Return the (X, Y) coordinate for the center point of the cell that contains the specified text.  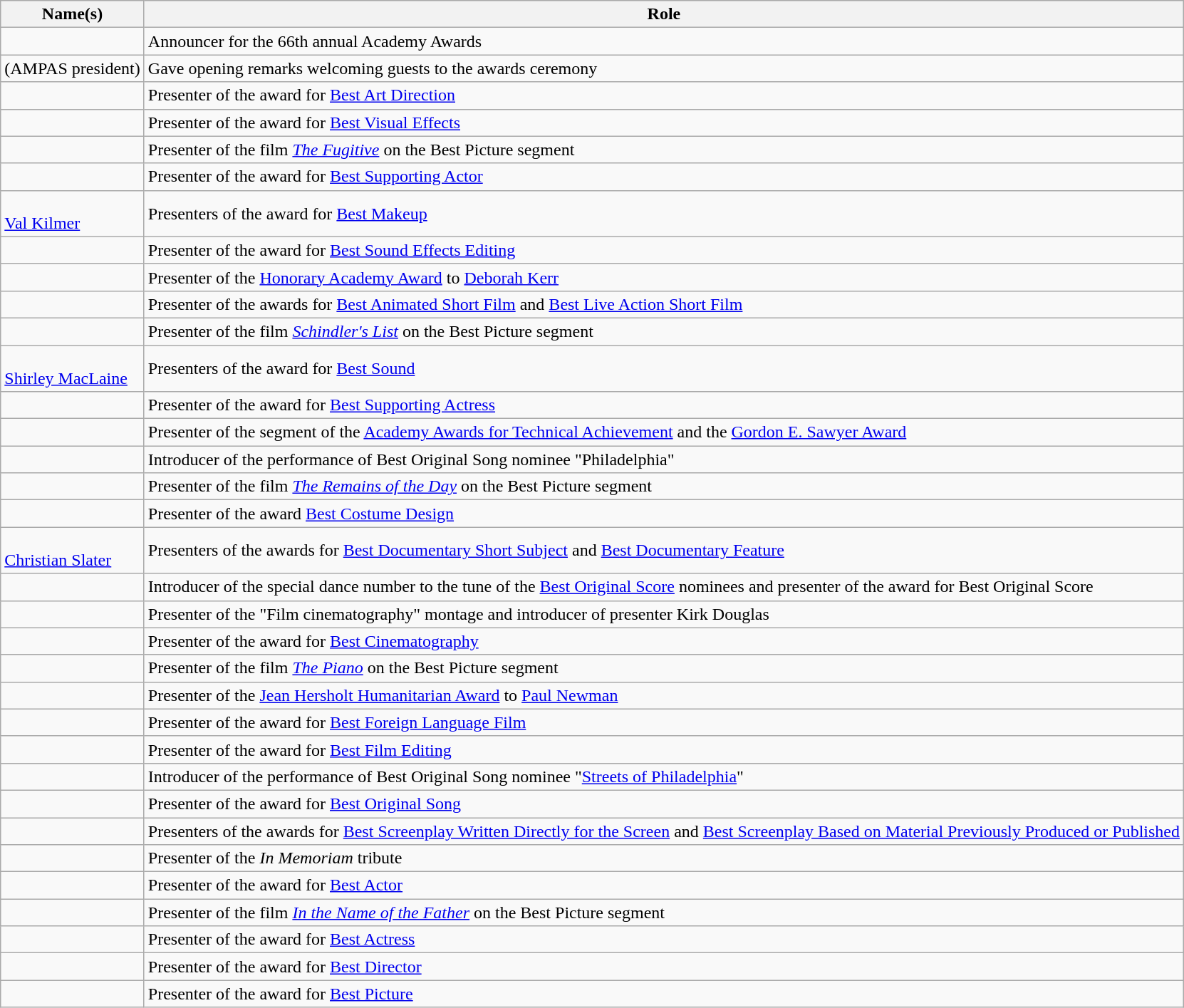
Presenter of the Honorary Academy Award to Deborah Kerr (664, 277)
Presenter of the award for Best Supporting Actress (664, 405)
Presenter of the award for Best Visual Effects (664, 123)
Presenter of the awards for Best Animated Short Film and Best Live Action Short Film (664, 304)
Presenter of the "Film cinematography" montage and introducer of presenter Kirk Douglas (664, 614)
Val Kilmer (73, 214)
Presenter of the award for Best Actress (664, 940)
Role (664, 14)
Presenter of the In Memoriam tribute (664, 858)
Presenter of the film The Piano on the Best Picture segment (664, 668)
Presenter of the award for Best Film Editing (664, 749)
Name(s) (73, 14)
Presenter of the award for Best Art Direction (664, 95)
Presenter of the film The Fugitive on the Best Picture segment (664, 150)
Christian Slater (73, 550)
Presenter of the segment of the Academy Awards for Technical Achievement and the Gordon E. Sawyer Award (664, 432)
(AMPAS president) (73, 68)
Presenter of the award for Best Foreign Language Film (664, 722)
Presenter of the film Schindler's List on the Best Picture segment (664, 331)
Presenter of the award for Best Actor (664, 885)
Presenter of the Jean Hersholt Humanitarian Award to Paul Newman (664, 695)
Presenter of the award for Best Sound Effects Editing (664, 250)
Presenter of the award for Best Picture (664, 994)
Presenter of the award for Best Cinematography (664, 641)
Presenter of the award for Best Director (664, 967)
Presenter of the award for Best Original Song (664, 804)
Gave opening remarks welcoming guests to the awards ceremony (664, 68)
Presenter of the award Best Costume Design (664, 514)
Presenters of the awards for Best Documentary Short Subject and Best Documentary Feature (664, 550)
Presenters of the awards for Best Screenplay Written Directly for the Screen and Best Screenplay Based on Material Previously Produced or Published (664, 831)
Presenters of the award for Best Sound (664, 368)
Introducer of the performance of Best Original Song nominee "Philadelphia" (664, 459)
Announcer for the 66th annual Academy Awards (664, 41)
Presenter of the award for Best Supporting Actor (664, 177)
Presenter of the film The Remains of the Day on the Best Picture segment (664, 487)
Introducer of the performance of Best Original Song nominee "Streets of Philadelphia" (664, 776)
Introducer of the special dance number to the tune of the Best Original Score nominees and presenter of the award for Best Original Score (664, 587)
Shirley MacLaine (73, 368)
Presenters of the award for Best Makeup (664, 214)
Presenter of the film In the Name of the Father on the Best Picture segment (664, 913)
